For the text-containing cell, return its midpoint in [X, Y] coordinate format. 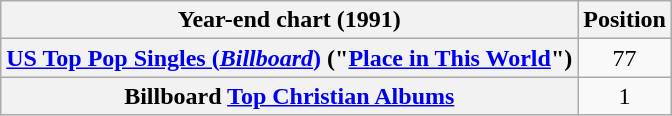
Billboard Top Christian Albums [290, 96]
1 [625, 96]
Year-end chart (1991) [290, 20]
US Top Pop Singles (Billboard) ("Place in This World") [290, 58]
Position [625, 20]
77 [625, 58]
